For the text-containing cell, return its midpoint in [x, y] coordinate format. 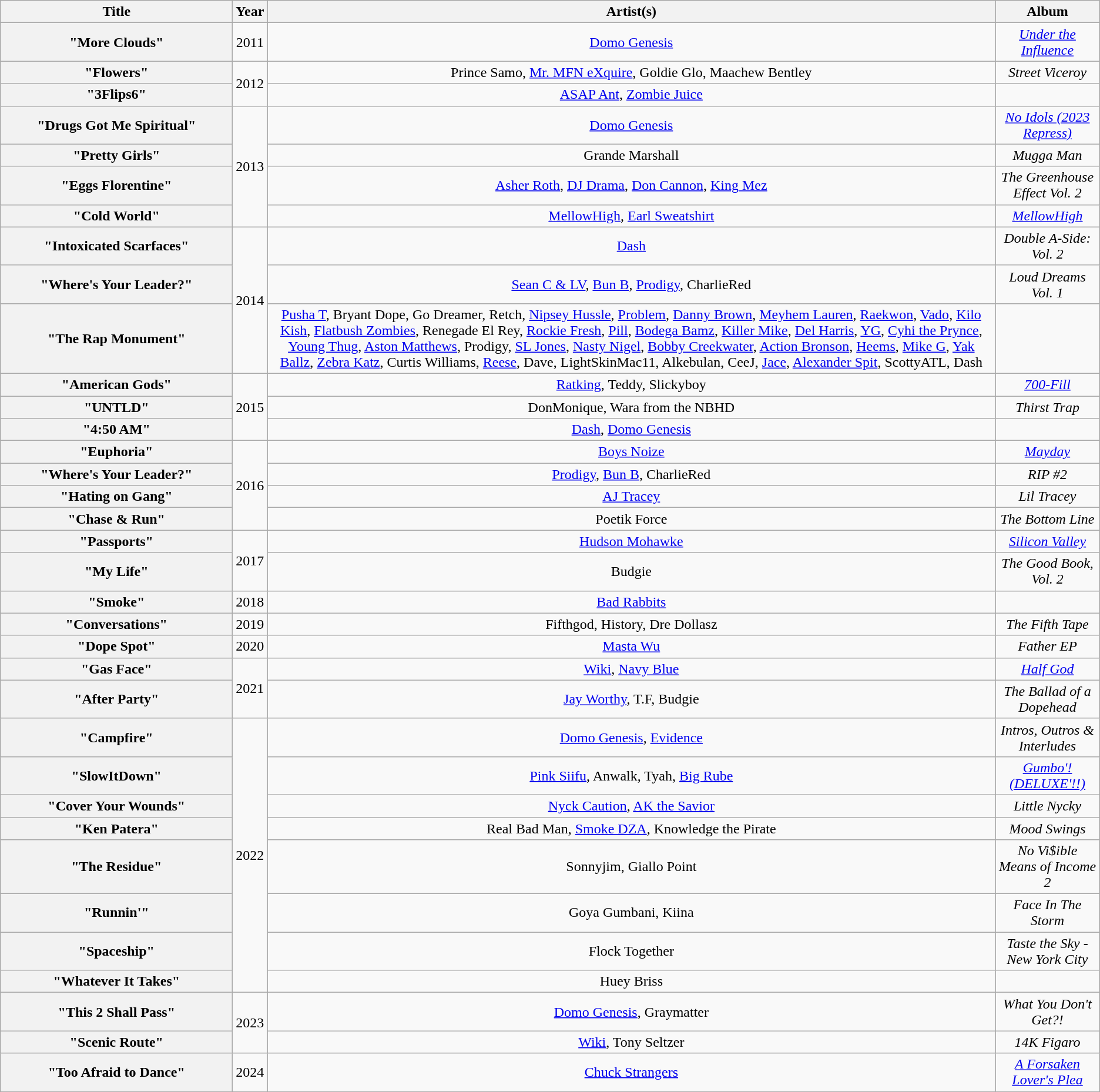
14K Figaro [1047, 1042]
"Cold World" [116, 216]
AJ Tracey [631, 497]
DonMonique, Wara from the NBHD [631, 407]
Mood Swings [1047, 828]
"Runnin'" [116, 913]
The Ballad of a Dopehead [1047, 699]
Little Nycky [1047, 806]
Goya Gumbani, Kiina [631, 913]
MellowHigh, Earl Sweatshirt [631, 216]
ASAP Ant, Zombie Juice [631, 95]
2016 [250, 485]
"Conversations" [116, 624]
"Euphoria" [116, 452]
Under the Influence [1047, 42]
Nyck Caution, AK the Savior [631, 806]
Wiki, Navy Blue [631, 669]
No Idols (2023 Repress) [1047, 125]
Bad Rabbits [631, 602]
Masta Wu [631, 647]
"Cover Your Wounds" [116, 806]
"Whatever It Takes" [116, 982]
"Pretty Girls" [116, 155]
Lil Tracey [1047, 497]
"SlowItDown" [116, 776]
"Ken Patera" [116, 828]
Street Viceroy [1047, 72]
Pink Siifu, Anwalk, Tyah, Big Rube [631, 776]
"Scenic Route" [116, 1042]
"More Clouds" [116, 42]
700-Fill [1047, 384]
Flock Together [631, 951]
Domo Genesis, Evidence [631, 737]
Year [250, 12]
Huey Briss [631, 982]
2023 [250, 1023]
Real Bad Man, Smoke DZA, Knowledge the Pirate [631, 828]
Thirst Trap [1047, 407]
"Chase & Run" [116, 519]
"Dope Spot" [116, 647]
2024 [250, 1072]
"3Flips6" [116, 95]
"Intoxicated Scarfaces" [116, 246]
"My Life" [116, 571]
"Hating on Gang" [116, 497]
What You Don't Get?! [1047, 1012]
"UNTLD" [116, 407]
MellowHigh [1047, 216]
"Flowers" [116, 72]
Mugga Man [1047, 155]
Wiki, Tony Seltzer [631, 1042]
Chuck Strangers [631, 1072]
"Too Afraid to Dance" [116, 1072]
2020 [250, 647]
No Vi$ible Means of Income 2 [1047, 867]
Album [1047, 12]
The Good Book, Vol. 2 [1047, 571]
Dash [631, 246]
"Eggs Florentine" [116, 186]
Hudson Mohawke [631, 541]
Domo Genesis, Graymatter [631, 1012]
Sean C & LV, Bun B, Prodigy, CharlieRed [631, 284]
"Smoke" [116, 602]
2012 [250, 83]
Intros, Outros & Interludes [1047, 737]
Boys Noize [631, 452]
"Campfire" [116, 737]
Face In The Storm [1047, 913]
"Passports" [116, 541]
Double A-Side: Vol. 2 [1047, 246]
A Forsaken Lover's Plea [1047, 1072]
2014 [250, 300]
Gumbo'! (DELUXE'!!) [1047, 776]
"This 2 Shall Pass" [116, 1012]
Sonnyjim, Giallo Point [631, 867]
The Greenhouse Effect Vol. 2 [1047, 186]
"The Residue" [116, 867]
Mayday [1047, 452]
Grande Marshall [631, 155]
"American Gods" [116, 384]
Father EP [1047, 647]
Prince Samo, Mr. MFN eXquire, Goldie Glo, Maachew Bentley [631, 72]
"4:50 AM" [116, 430]
Jay Worthy, T.F, Budgie [631, 699]
2017 [250, 561]
Budgie [631, 571]
Prodigy, Bun B, CharlieRed [631, 474]
RIP #2 [1047, 474]
The Bottom Line [1047, 519]
2021 [250, 688]
"Spaceship" [116, 951]
Fifthgod, History, Dre Dollasz [631, 624]
Half God [1047, 669]
Ratking, Teddy, Slickyboy [631, 384]
2019 [250, 624]
Asher Roth, DJ Drama, Don Cannon, King Mez [631, 186]
Loud Dreams Vol. 1 [1047, 284]
"Gas Face" [116, 669]
"The Rap Monument" [116, 339]
2015 [250, 407]
"After Party" [116, 699]
2018 [250, 602]
Poetik Force [631, 519]
Title [116, 12]
2013 [250, 166]
Silicon Valley [1047, 541]
Dash, Domo Genesis [631, 430]
2022 [250, 855]
"Drugs Got Me Spiritual" [116, 125]
2011 [250, 42]
Taste the Sky - New York City [1047, 951]
The Fifth Tape [1047, 624]
Artist(s) [631, 12]
